Determine the [x, y] coordinate at the center of the cell enclosing the given text.  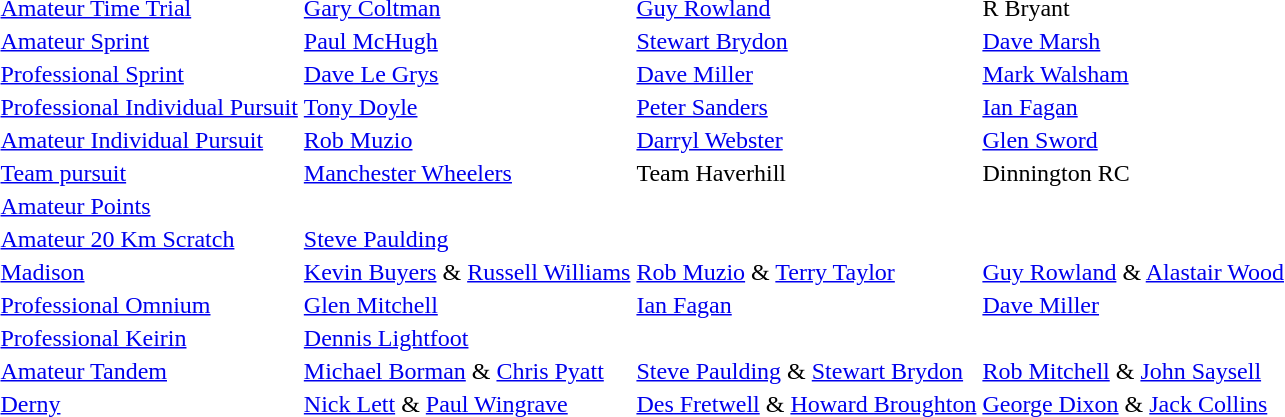
Steve Paulding & Stewart Brydon [806, 371]
Rob Muzio & Terry Taylor [806, 272]
Team Haverhill [806, 173]
Tony Doyle [467, 107]
Rob Muzio [467, 140]
Dave Miller [806, 74]
Darryl Webster [806, 140]
Paul McHugh [467, 41]
Peter Sanders [806, 107]
Dave Le Grys [467, 74]
Manchester Wheelers [467, 173]
Glen Mitchell [467, 305]
Michael Borman & Chris Pyatt [467, 371]
Kevin Buyers & Russell Williams [467, 272]
Dennis Lightfoot [467, 338]
Stewart Brydon [806, 41]
Steve Paulding [467, 239]
Ian Fagan [806, 305]
